Find where the given text appears and provide that cell's center as [x, y] coordinate. 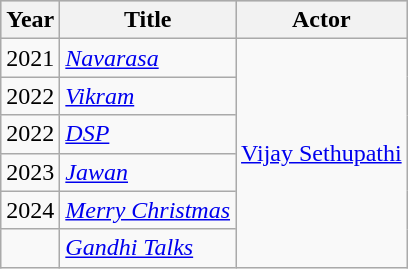
Actor [322, 20]
Year [30, 20]
Jawan [148, 172]
Navarasa [148, 58]
Vikram [148, 96]
Vijay Sethupathi [322, 153]
Merry Christmas [148, 210]
Title [148, 20]
DSP [148, 134]
2021 [30, 58]
2024 [30, 210]
2023 [30, 172]
Gandhi Talks [148, 248]
